Capture the cell that displays the provided text and extract its (X, Y) central coordinate. 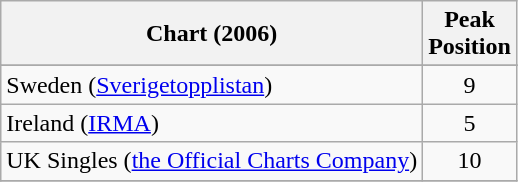
PeakPosition (470, 34)
Ireland (IRMA) (212, 123)
9 (470, 85)
5 (470, 123)
Sweden (Sverigetopplistan) (212, 85)
Chart (2006) (212, 34)
UK Singles (the Official Charts Company) (212, 161)
10 (470, 161)
